Find where the given text appears and provide that cell's center as [X, Y] coordinate. 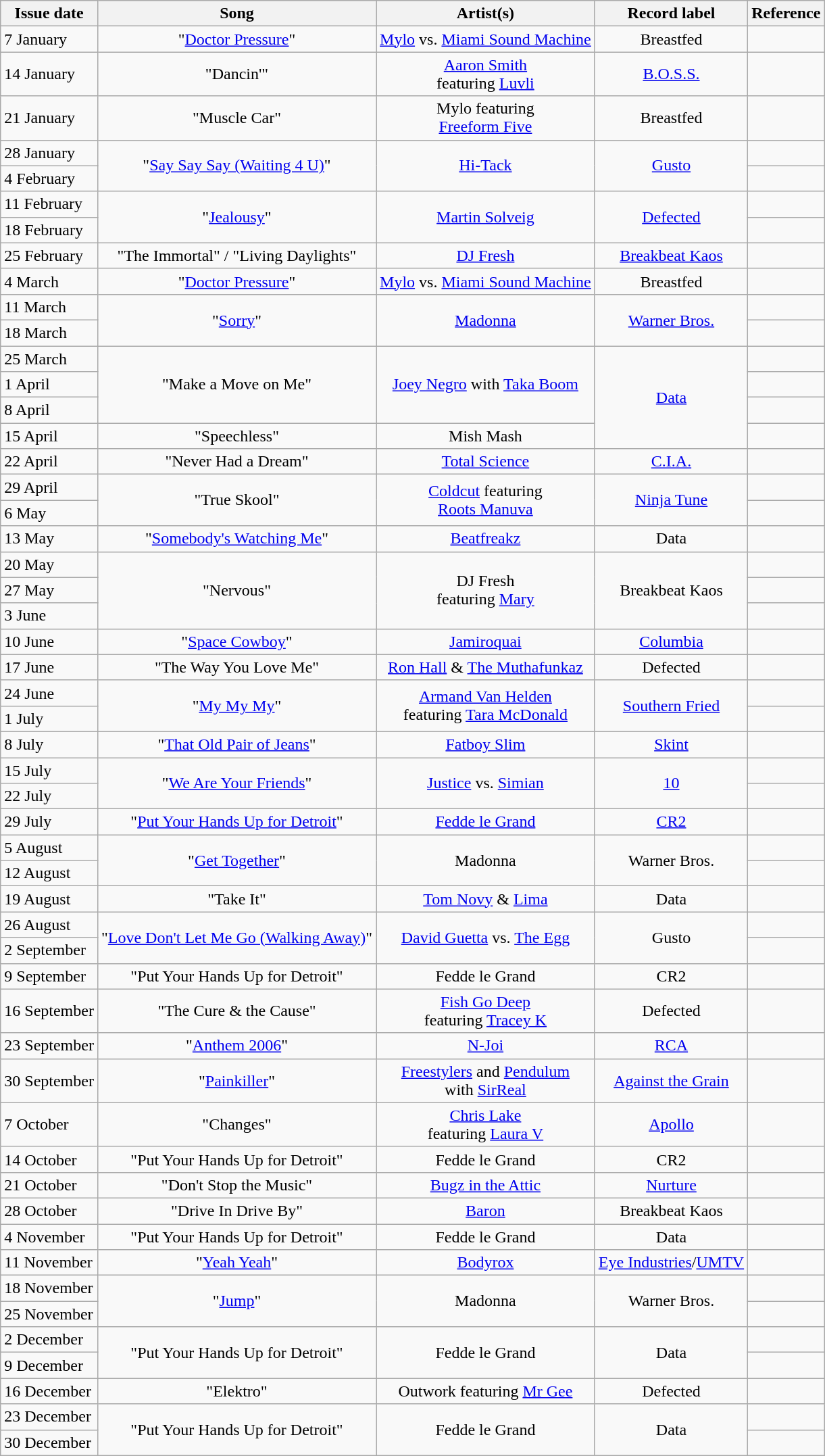
"Anthem 2006" [236, 1046]
"Painkiller" [236, 1080]
24 June [49, 693]
16 December [49, 1391]
Aaron Smithfeaturing Luvli [486, 74]
Mylo featuringFreeform Five [486, 118]
4 February [49, 178]
8 April [49, 410]
Columbia [671, 641]
"Love Don't Let Me Go (Walking Away)" [236, 938]
17 June [49, 667]
19 August [49, 899]
16 September [49, 1011]
Issue date [49, 14]
Fatboy Slim [486, 744]
29 July [49, 822]
"Changes" [236, 1125]
18 February [49, 230]
Baron [486, 1211]
"Jealousy" [236, 217]
"We Are Your Friends" [236, 783]
"Speechless" [236, 436]
10 [671, 783]
B.O.S.S. [671, 74]
Martin Solveig [486, 217]
Outwork featuring Mr Gee [486, 1391]
15 April [49, 436]
"Space Cowboy" [236, 641]
"The Immortal" / "Living Daylights" [236, 256]
7 January [49, 39]
"That Old Pair of Jeans" [236, 744]
Southern Fried [671, 706]
28 October [49, 1211]
"My My My" [236, 706]
Chris Lakefeaturing Laura V [486, 1125]
29 April [49, 487]
27 May [49, 590]
Joey Negro with Taka Boom [486, 385]
2 December [49, 1340]
Eye Industries/UMTV [671, 1263]
C.I.A. [671, 462]
26 August [49, 925]
RCA [671, 1046]
25 February [49, 256]
3 June [49, 616]
"Drive In Drive By" [236, 1211]
25 November [49, 1314]
Hi-Tack [486, 166]
Coldcut featuringRoots Manuva [486, 500]
N-Joi [486, 1046]
4 March [49, 281]
18 November [49, 1288]
6 May [49, 513]
Ninja Tune [671, 500]
"The Way You Love Me" [236, 667]
12 August [49, 873]
Apollo [671, 1125]
11 March [49, 307]
"Jump" [236, 1301]
"Take It" [236, 899]
Freestylers and Pendulumwith SirReal [486, 1080]
Artist(s) [486, 14]
13 May [49, 539]
Mish Mash [486, 436]
7 October [49, 1125]
Nurture [671, 1185]
"Sorry" [236, 320]
"Yeah Yeah" [236, 1263]
23 September [49, 1046]
9 December [49, 1365]
11 February [49, 204]
30 September [49, 1080]
21 January [49, 118]
"Don't Stop the Music" [236, 1185]
"Say Say Say (Waiting 4 U)" [236, 166]
DJ Freshfeaturing Mary [486, 590]
Song [236, 14]
25 March [49, 359]
Beatfreakz [486, 539]
22 April [49, 462]
"Elektro" [236, 1391]
18 March [49, 333]
1 April [49, 385]
Bodyrox [486, 1263]
"Never Had a Dream" [236, 462]
Armand Van Heldenfeaturing Tara McDonald [486, 706]
"Muscle Car" [236, 118]
Justice vs. Simian [486, 783]
23 December [49, 1417]
14 January [49, 74]
Record label [671, 14]
11 November [49, 1263]
Tom Novy & Lima [486, 899]
22 July [49, 796]
Bugz in the Attic [486, 1185]
Fish Go Deepfeaturing Tracey K [486, 1011]
Total Science [486, 462]
14 October [49, 1159]
"Dancin'" [236, 74]
Against the Grain [671, 1080]
"True Skool" [236, 500]
2 September [49, 950]
"Make a Move on Me" [236, 385]
8 July [49, 744]
4 November [49, 1236]
5 August [49, 848]
"Get Together" [236, 860]
28 January [49, 153]
Ron Hall & The Muthafunkaz [486, 667]
20 May [49, 564]
15 July [49, 770]
10 June [49, 641]
9 September [49, 976]
"The Cure & the Cause" [236, 1011]
David Guetta vs. The Egg [486, 938]
30 December [49, 1442]
"Nervous" [236, 590]
"Somebody's Watching Me" [236, 539]
Reference [786, 14]
Skint [671, 744]
1 July [49, 719]
Jamiroquai [486, 641]
DJ Fresh [486, 256]
21 October [49, 1185]
